Detect which cell encompasses the target text, then output its [x, y] center coordinate. 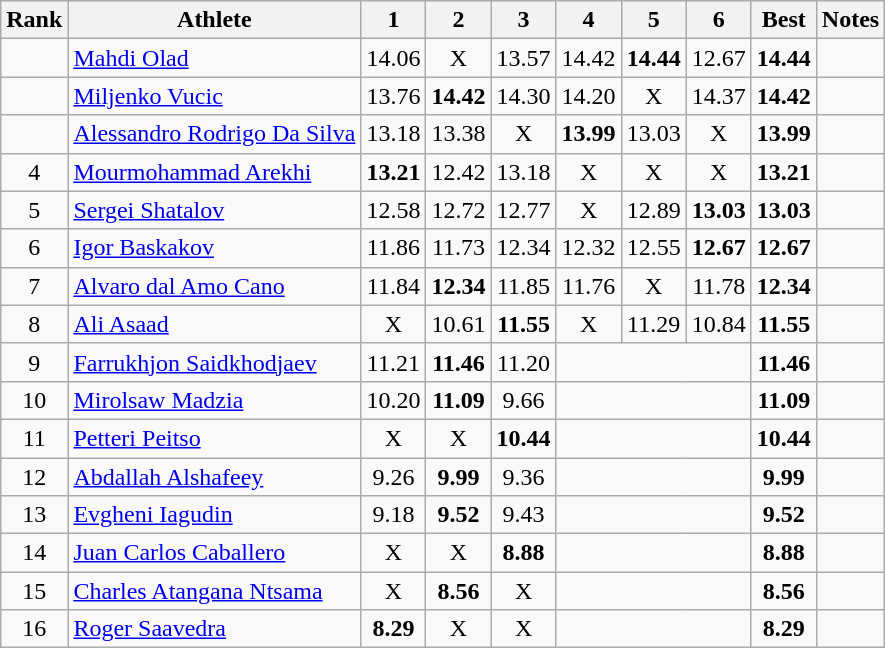
12.58 [394, 210]
11.85 [524, 286]
Roger Saavedra [214, 629]
Best [784, 20]
13 [34, 515]
Abdallah Alshafeey [214, 477]
13.38 [458, 134]
14 [34, 553]
11.86 [394, 248]
11.21 [394, 362]
13.57 [524, 58]
Juan Carlos Caballero [214, 553]
16 [34, 629]
14.37 [718, 96]
Farrukhjon Saidkhodjaev [214, 362]
Igor Baskakov [214, 248]
10.61 [458, 324]
11.84 [394, 286]
Alessandro Rodrigo Da Silva [214, 134]
14.30 [524, 96]
2 [458, 20]
9.66 [524, 400]
Athlete [214, 20]
Evgheni Iagudin [214, 515]
10.20 [394, 400]
14.20 [588, 96]
15 [34, 591]
9.18 [394, 515]
11.20 [524, 362]
Ali Asaad [214, 324]
Mourmohammad Arekhi [214, 172]
11.76 [588, 286]
9.26 [394, 477]
12.72 [458, 210]
11 [34, 438]
12.89 [654, 210]
Alvaro dal Amo Cano [214, 286]
3 [524, 20]
Miljenko Vucic [214, 96]
11.73 [458, 248]
Mirolsaw Madzia [214, 400]
14.06 [394, 58]
13.76 [394, 96]
12.77 [524, 210]
12.32 [588, 248]
Rank [34, 20]
1 [394, 20]
7 [34, 286]
Mahdi Olad [214, 58]
12.55 [654, 248]
Sergei Shatalov [214, 210]
Notes [850, 20]
10 [34, 400]
Petteri Peitso [214, 438]
12 [34, 477]
10.84 [718, 324]
11.29 [654, 324]
9.43 [524, 515]
9.36 [524, 477]
11.78 [718, 286]
Charles Atangana Ntsama [214, 591]
8 [34, 324]
9 [34, 362]
12.42 [458, 172]
